Pinpoint the cell where the given text exists, returning its [X, Y] midpoint coordinate. 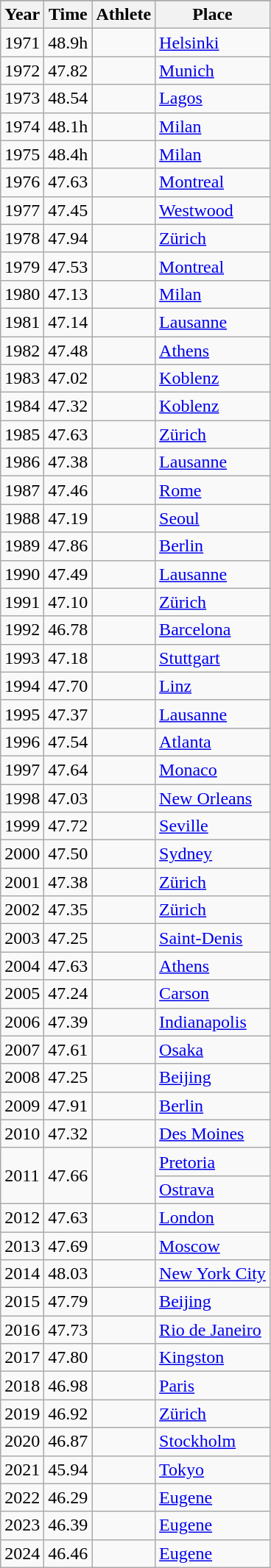
2014 [22, 1274]
47.14 [68, 322]
47.03 [68, 798]
48.54 [68, 99]
2006 [22, 1022]
1978 [22, 238]
New Orleans [213, 798]
2016 [22, 1330]
48.1h [68, 126]
1986 [22, 462]
46.98 [68, 1386]
2015 [22, 1302]
Kingston [213, 1358]
1980 [22, 294]
Rio de Janeiro [213, 1330]
Helsinki [213, 43]
1984 [22, 407]
47.48 [68, 351]
London [213, 1217]
47.02 [68, 379]
1996 [22, 742]
Indianapolis [213, 1022]
47.18 [68, 658]
1983 [22, 379]
Tokyo [213, 1469]
Sydney [213, 854]
47.82 [68, 71]
1985 [22, 434]
1999 [22, 826]
47.94 [68, 238]
2013 [22, 1246]
47.35 [68, 910]
1991 [22, 602]
Stuttgart [213, 658]
Des Moines [213, 1134]
47.19 [68, 518]
2005 [22, 994]
1993 [22, 658]
2009 [22, 1106]
47.79 [68, 1302]
47.64 [68, 770]
2007 [22, 1050]
Stockholm [213, 1442]
2012 [22, 1217]
1973 [22, 99]
2018 [22, 1386]
45.94 [68, 1469]
48.9h [68, 43]
2020 [22, 1442]
47.72 [68, 826]
46.87 [68, 1442]
2010 [22, 1134]
47.61 [68, 1050]
Ostrava [213, 1189]
2008 [22, 1078]
Carson [213, 994]
New York City [213, 1274]
47.46 [68, 490]
1994 [22, 686]
1990 [22, 574]
Pretoria [213, 1161]
47.49 [68, 574]
1987 [22, 490]
2019 [22, 1414]
Barcelona [213, 630]
2024 [22, 1553]
1975 [22, 154]
46.92 [68, 1414]
2004 [22, 966]
Seoul [213, 518]
1992 [22, 630]
47.54 [68, 742]
47.66 [68, 1175]
46.46 [68, 1553]
1976 [22, 182]
1981 [22, 322]
Time [68, 15]
Place [213, 15]
47.80 [68, 1358]
Munich [213, 71]
1971 [22, 43]
Atlanta [213, 742]
46.29 [68, 1497]
2017 [22, 1358]
Year [22, 15]
1979 [22, 266]
1997 [22, 770]
2003 [22, 938]
47.91 [68, 1106]
Monaco [213, 770]
Rome [213, 490]
1982 [22, 351]
2021 [22, 1469]
47.73 [68, 1330]
48.03 [68, 1274]
2001 [22, 882]
2002 [22, 910]
47.24 [68, 994]
Paris [213, 1386]
46.78 [68, 630]
2000 [22, 854]
46.39 [68, 1525]
1989 [22, 546]
47.10 [68, 602]
47.70 [68, 686]
47.39 [68, 1022]
47.50 [68, 854]
Linz [213, 686]
2023 [22, 1525]
1974 [22, 126]
47.13 [68, 294]
2022 [22, 1497]
Athlete [124, 15]
47.45 [68, 210]
Saint-Denis [213, 938]
48.4h [68, 154]
1977 [22, 210]
47.86 [68, 546]
47.69 [68, 1246]
Moscow [213, 1246]
47.37 [68, 714]
Seville [213, 826]
1988 [22, 518]
1972 [22, 71]
1995 [22, 714]
Westwood [213, 210]
Lagos [213, 99]
Osaka [213, 1050]
1998 [22, 798]
47.53 [68, 266]
2011 [22, 1175]
